Determine the (x, y) coordinate at the center of the cell enclosing the given text.  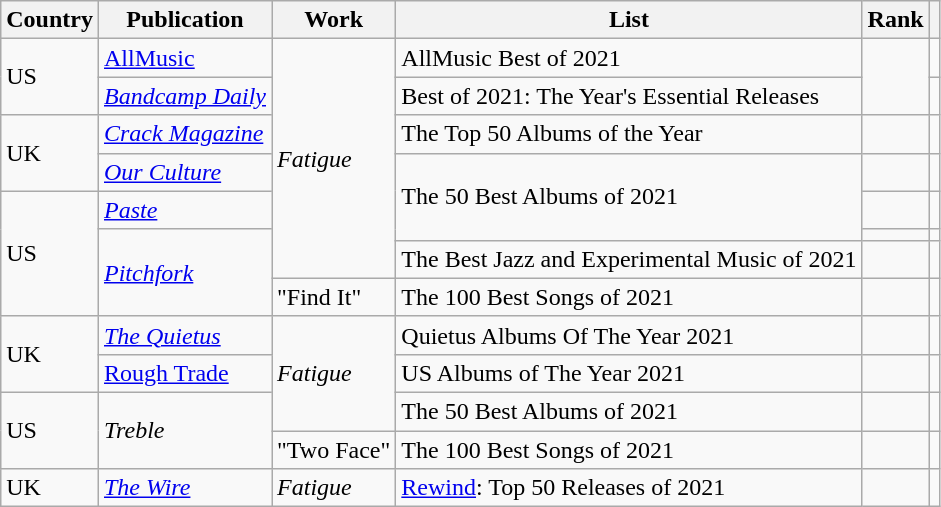
Our Culture (184, 172)
Rank (896, 20)
US Albums of The Year 2021 (629, 373)
Paste (184, 210)
AllMusic (184, 58)
Work (334, 20)
"Find It" (334, 297)
List (629, 20)
The Top 50 Albums of the Year (629, 134)
The Quietus (184, 335)
The Wire (184, 488)
Publication (184, 20)
"Two Face" (334, 449)
Pitchfork (184, 272)
Bandcamp Daily (184, 96)
The Best Jazz and Experimental Music of 2021 (629, 259)
Crack Magazine (184, 134)
Rewind: Top 50 Releases of 2021 (629, 488)
Best of 2021: The Year's Essential Releases (629, 96)
Treble (184, 430)
Rough Trade (184, 373)
AllMusic Best of 2021 (629, 58)
Quietus Albums Of The Year 2021 (629, 335)
Country (50, 20)
